Locate the cell with the specified text and output its [X, Y] center coordinate. 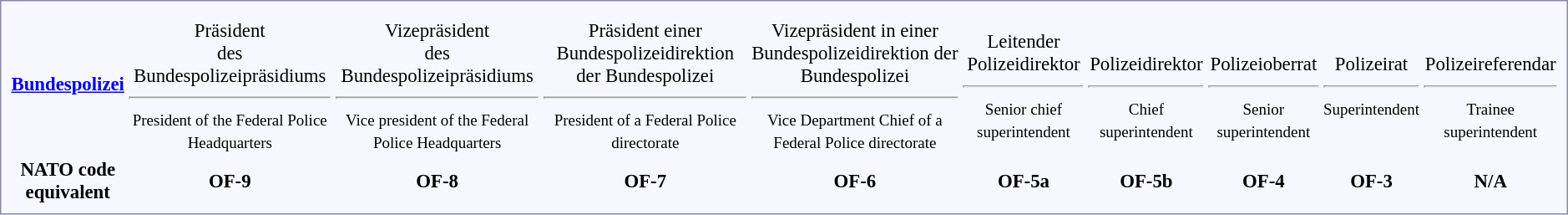
Bundespolizei [68, 84]
Polizeidirektor Chief superintendent [1147, 86]
OF-6 [855, 181]
N/A [1490, 181]
Leitender PolizeidirektorSenior chief superintendent [1024, 86]
NATO code equivalent [68, 181]
Vizepräsident des Bundespolizeipräsidiums Vice president of the Federal Police Headquarters [438, 86]
Polizeireferendar Trainee superintendent [1490, 86]
Polizeioberrat Senior superintendent [1263, 86]
Polizeirat Superintendent [1372, 86]
Präsident des Bundespolizeipräsidiums President of the Federal Police Headquarters [230, 86]
OF-5a [1024, 181]
OF-8 [438, 181]
Vizepräsident in einer Bundespolizeidirektion der Bundespolizei Vice Department Chief of a Federal Police directorate [855, 86]
OF-5b [1147, 181]
OF-7 [645, 181]
OF-3 [1372, 181]
Präsident einer Bundespolizeidirektion der Bundespolizei President of a Federal Police directorate [645, 86]
OF-4 [1263, 181]
OF-9 [230, 181]
